Extract the (x, y) coordinate from the center of the cell holding the provided text.  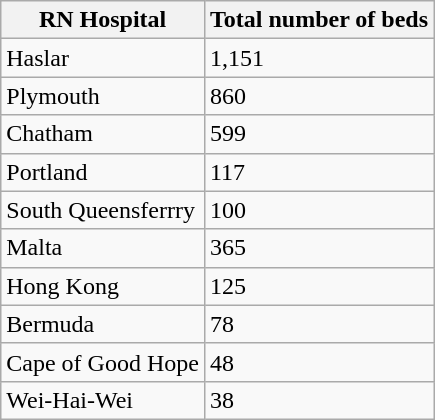
Haslar (103, 58)
RN Hospital (103, 20)
100 (318, 210)
South Queensferrry (103, 210)
Portland (103, 172)
860 (318, 96)
Hong Kong (103, 286)
Chatham (103, 134)
125 (318, 286)
Wei-Hai-Wei (103, 400)
Plymouth (103, 96)
599 (318, 134)
78 (318, 324)
Bermuda (103, 324)
1,151 (318, 58)
Malta (103, 248)
38 (318, 400)
117 (318, 172)
48 (318, 362)
Cape of Good Hope (103, 362)
Total number of beds (318, 20)
365 (318, 248)
